Output the [X, Y] coordinate of the center of the cell containing the given text.  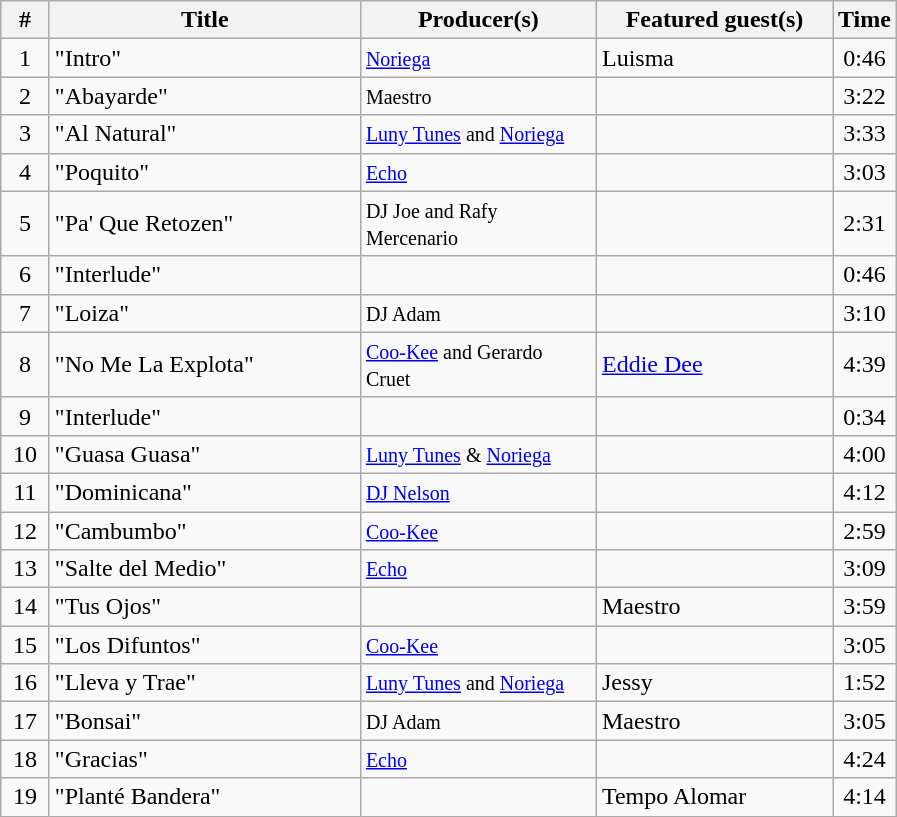
Luisma [714, 58]
"Planté Bandera" [204, 797]
Noriega [478, 58]
9 [26, 416]
Producer(s) [478, 20]
4:00 [864, 454]
10 [26, 454]
18 [26, 759]
Title [204, 20]
3:59 [864, 607]
7 [26, 313]
Tempo Alomar [714, 797]
4 [26, 172]
4:14 [864, 797]
13 [26, 569]
"Los Difuntos" [204, 645]
2 [26, 96]
"Poquito" [204, 172]
"Cambumbo" [204, 531]
"Dominicana" [204, 492]
Jessy [714, 683]
12 [26, 531]
3:33 [864, 134]
"Pa' Que Retozen" [204, 224]
2:31 [864, 224]
0:34 [864, 416]
3:10 [864, 313]
2:59 [864, 531]
17 [26, 721]
"Gracias" [204, 759]
"Al Natural" [204, 134]
19 [26, 797]
4:39 [864, 364]
Time [864, 20]
"No Me La Explota" [204, 364]
Coo-Kee and Gerardo Cruet [478, 364]
"Salte del Medio" [204, 569]
1 [26, 58]
11 [26, 492]
"Tus Ojos" [204, 607]
Featured guest(s) [714, 20]
"Intro" [204, 58]
"Abayarde" [204, 96]
# [26, 20]
8 [26, 364]
14 [26, 607]
16 [26, 683]
6 [26, 275]
"Lleva y Trae" [204, 683]
15 [26, 645]
4:12 [864, 492]
DJ Joe and Rafy Mercenario [478, 224]
Luny Tunes & Noriega [478, 454]
"Bonsai" [204, 721]
"Guasa Guasa" [204, 454]
4:24 [864, 759]
DJ Nelson [478, 492]
3:03 [864, 172]
3 [26, 134]
5 [26, 224]
3:09 [864, 569]
Eddie Dee [714, 364]
"Loiza" [204, 313]
1:52 [864, 683]
3:22 [864, 96]
